Capture the cell that displays the provided text and extract its (x, y) central coordinate. 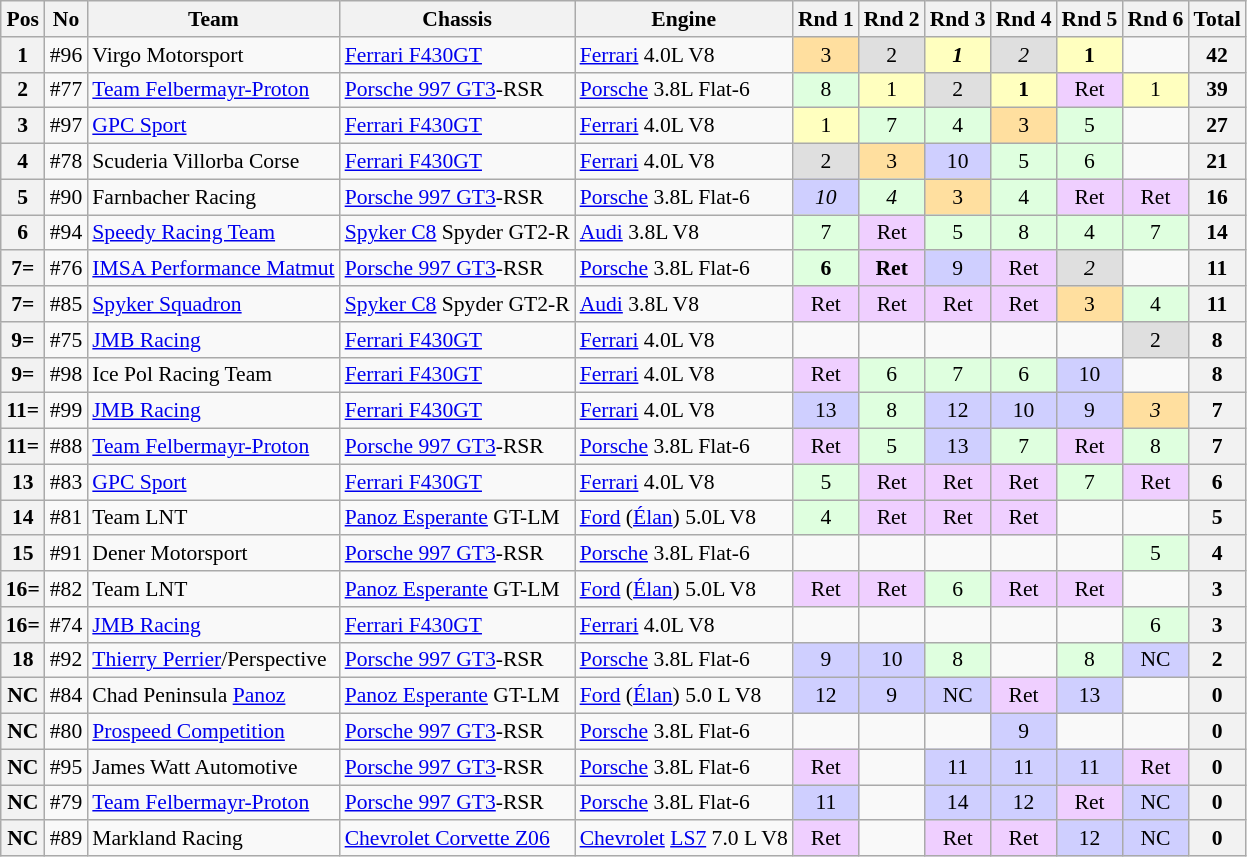
Farnbacher Racing (213, 197)
Dener Motorsport (213, 554)
#75 (66, 340)
#84 (66, 696)
Rnd 5 (1090, 19)
#88 (66, 447)
#77 (66, 90)
Chad Peninsula Panoz (213, 696)
#74 (66, 625)
#81 (66, 518)
Speedy Racing Team (213, 233)
Ice Pol Racing Team (213, 375)
Ford (Élan) 5.0 L V8 (684, 696)
Chassis (458, 19)
39 (1216, 90)
IMSA Performance Matmut (213, 269)
#80 (66, 732)
#97 (66, 126)
#96 (66, 55)
Rnd 3 (958, 19)
Rnd 6 (1155, 19)
James Watt Automotive (213, 767)
#91 (66, 554)
Pos (23, 19)
Chevrolet LS7 7.0 L V8 (684, 839)
21 (1216, 162)
Scuderia Villorba Corse (213, 162)
Chevrolet Corvette Z06 (458, 839)
#82 (66, 589)
#92 (66, 660)
#83 (66, 482)
Rnd 2 (892, 19)
Virgo Motorsport (213, 55)
16 (1216, 197)
#99 (66, 411)
#90 (66, 197)
#98 (66, 375)
42 (1216, 55)
Prospeed Competition (213, 732)
15 (23, 554)
No (66, 19)
18 (23, 660)
27 (1216, 126)
Total (1216, 19)
#85 (66, 304)
Rnd 4 (1024, 19)
#78 (66, 162)
Spyker Squadron (213, 304)
#94 (66, 233)
#76 (66, 269)
Markland Racing (213, 839)
Rnd 1 (826, 19)
Thierry Perrier/Perspective (213, 660)
Engine (684, 19)
#79 (66, 803)
#95 (66, 767)
#89 (66, 839)
Team (213, 19)
